Find where the given text appears and provide that cell's center as [x, y] coordinate. 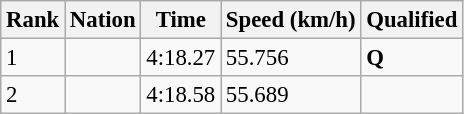
Speed (km/h) [291, 20]
Nation [103, 20]
2 [33, 95]
4:18.27 [181, 58]
Rank [33, 20]
Time [181, 20]
Qualified [412, 20]
Q [412, 58]
55.756 [291, 58]
4:18.58 [181, 95]
1 [33, 58]
55.689 [291, 95]
